Find where the given text appears and provide that cell's center as [x, y] coordinate. 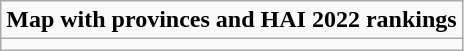
Map with provinces and HAI 2022 rankings [232, 20]
